Pinpoint the cell where the given text exists, returning its [X, Y] midpoint coordinate. 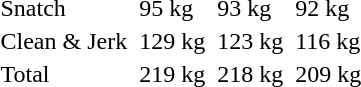
123 kg [250, 41]
129 kg [172, 41]
